From the cell containing the given text, extract its center point as [x, y] coordinate. 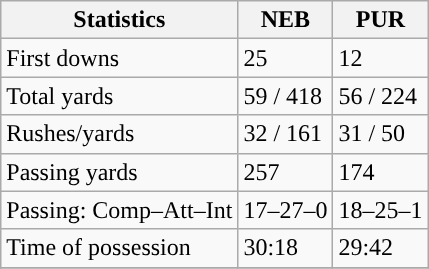
12 [380, 58]
31 / 50 [380, 134]
NEB [286, 20]
56 / 224 [380, 96]
First downs [120, 58]
25 [286, 58]
Time of possession [120, 248]
Rushes/yards [120, 134]
Statistics [120, 20]
17–27–0 [286, 210]
29:42 [380, 248]
174 [380, 172]
Total yards [120, 96]
Passing: Comp–Att–Int [120, 210]
PUR [380, 20]
257 [286, 172]
18–25–1 [380, 210]
Passing yards [120, 172]
32 / 161 [286, 134]
30:18 [286, 248]
59 / 418 [286, 96]
